Capture the cell that displays the provided text and extract its (X, Y) central coordinate. 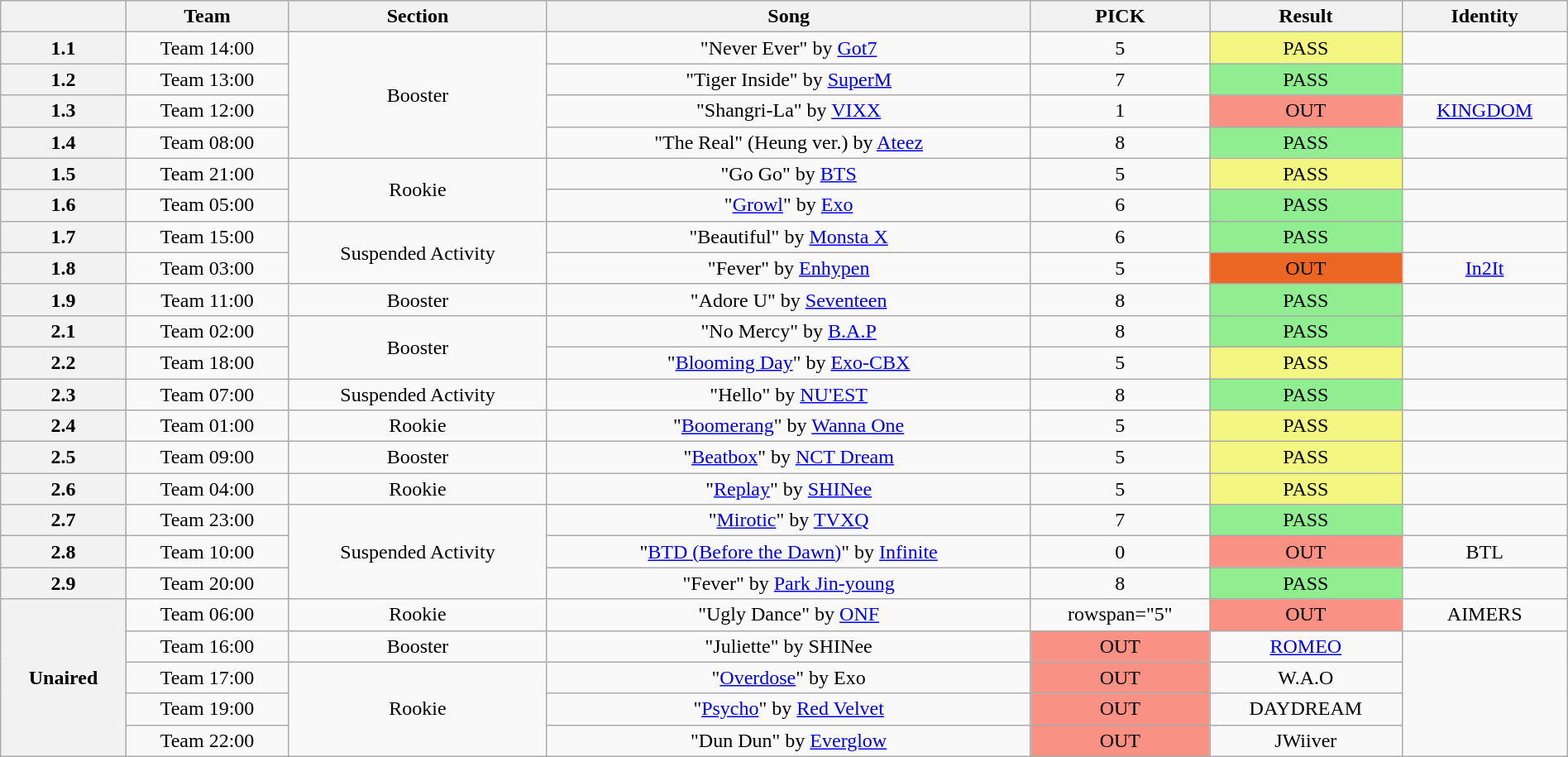
"Replay" by SHINee (789, 489)
1.6 (64, 205)
Team 12:00 (207, 111)
"Never Ever" by Got7 (789, 48)
1.3 (64, 111)
Team 03:00 (207, 268)
Team 05:00 (207, 205)
Team 17:00 (207, 678)
1.7 (64, 237)
"Shangri-La" by VIXX (789, 111)
KINGDOM (1484, 111)
"Juliette" by SHINee (789, 646)
"Hello" by NU'EST (789, 395)
Team 09:00 (207, 458)
"Beatbox" by NCT Dream (789, 458)
"Fever" by Park Jin-young (789, 583)
"Psycho" by Red Velvet (789, 709)
In2It (1484, 268)
2.2 (64, 362)
1 (1120, 111)
2.3 (64, 395)
"Go Go" by BTS (789, 174)
Team 06:00 (207, 615)
1.4 (64, 142)
Team 10:00 (207, 552)
0 (1120, 552)
Team 15:00 (207, 237)
JWiiver (1306, 740)
AIMERS (1484, 615)
"The Real" (Heung ver.) by Ateez (789, 142)
1.5 (64, 174)
Team 11:00 (207, 299)
W.A.O (1306, 678)
Team 08:00 (207, 142)
1.1 (64, 48)
Team 07:00 (207, 395)
Team 22:00 (207, 740)
"Boomerang" by Wanna One (789, 426)
Team 23:00 (207, 520)
Result (1306, 17)
"Dun Dun" by Everglow (789, 740)
Team 02:00 (207, 331)
"Ugly Dance" by ONF (789, 615)
Unaired (64, 678)
Team 20:00 (207, 583)
"Beautiful" by Monsta X (789, 237)
Team 19:00 (207, 709)
Team 21:00 (207, 174)
2.9 (64, 583)
"Blooming Day" by Exo-CBX (789, 362)
DAYDREAM (1306, 709)
"BTD (Before the Dawn)" by Infinite (789, 552)
2.7 (64, 520)
PICK (1120, 17)
Team 13:00 (207, 79)
1.9 (64, 299)
"Mirotic" by TVXQ (789, 520)
Song (789, 17)
2.1 (64, 331)
Team 14:00 (207, 48)
2.8 (64, 552)
Team 18:00 (207, 362)
"No Mercy" by B.A.P (789, 331)
"Overdose" by Exo (789, 678)
Team 01:00 (207, 426)
2.5 (64, 458)
2.4 (64, 426)
rowspan="5" (1120, 615)
Team 04:00 (207, 489)
Identity (1484, 17)
1.2 (64, 79)
ROMEO (1306, 646)
"Growl" by Exo (789, 205)
Team (207, 17)
2.6 (64, 489)
"Tiger Inside" by SuperM (789, 79)
BTL (1484, 552)
"Adore U" by Seventeen (789, 299)
Team 16:00 (207, 646)
"Fever" by Enhypen (789, 268)
Section (418, 17)
1.8 (64, 268)
